Detect which cell encompasses the target text, then output its (X, Y) center coordinate. 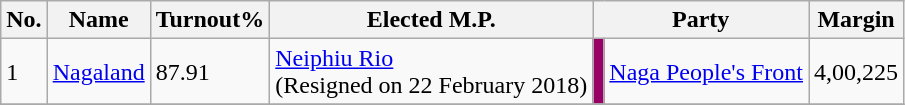
Elected M.P. (432, 20)
Neiphiu Rio(Resigned on 22 February 2018) (432, 72)
4,00,225 (856, 72)
Party (701, 20)
Turnout% (210, 20)
Naga People's Front (706, 72)
Name (98, 20)
No. (24, 20)
Margin (856, 20)
87.91 (210, 72)
Nagaland (98, 72)
1 (24, 72)
